Provide the (x, y) coordinate of the cell's center where the given text is located.  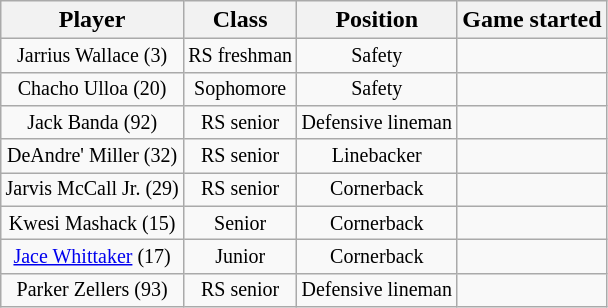
Chacho Ulloa (20) (92, 88)
Parker Zellers (93) (92, 290)
Player (92, 20)
Linebacker (377, 156)
Sophomore (240, 88)
Class (240, 20)
RS freshman (240, 56)
Senior (240, 222)
Junior (240, 256)
Jarrius Wallace (3) (92, 56)
Position (377, 20)
Jack Banda (92) (92, 122)
DeAndre' Miller (32) (92, 156)
Jace Whittaker (17) (92, 256)
Kwesi Mashack (15) (92, 222)
Jarvis McCall Jr. (29) (92, 190)
Game started (532, 20)
